Return (X, Y) of the center of cell containing provided text 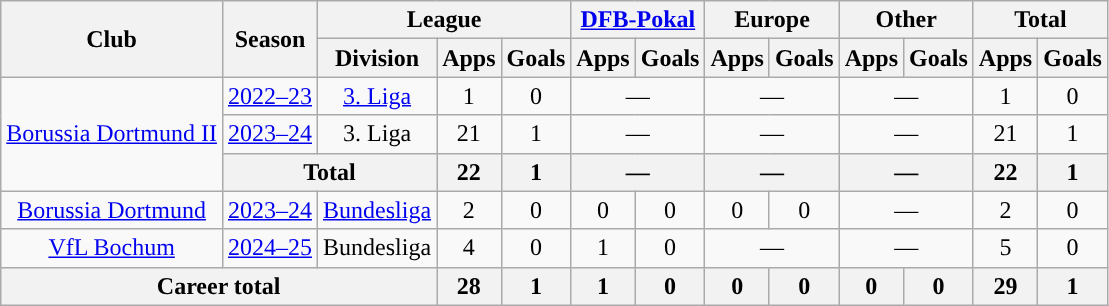
VfL Bochum (112, 248)
5 (1005, 248)
4 (469, 248)
2022–23 (270, 96)
Season (270, 39)
29 (1005, 286)
Borussia Dortmund (112, 210)
28 (469, 286)
DFB-Pokal (638, 20)
Club (112, 39)
League (444, 20)
Borussia Dortmund II (112, 134)
Career total (219, 286)
Europe (772, 20)
Division (378, 58)
2024–25 (270, 248)
Other (906, 20)
